Pinpoint the cell where the given text exists, returning its (x, y) midpoint coordinate. 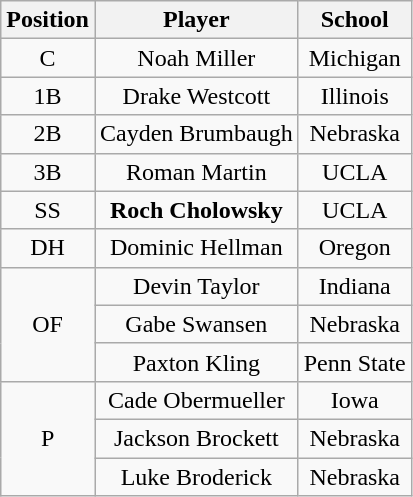
Position (48, 20)
Michigan (354, 58)
Jackson Brockett (196, 438)
Roch Cholowsky (196, 210)
Indiana (354, 286)
Cayden Brumbaugh (196, 134)
Paxton Kling (196, 362)
Oregon (354, 248)
Drake Westcott (196, 96)
Illinois (354, 96)
1B (48, 96)
Luke Broderick (196, 477)
Roman Martin (196, 172)
SS (48, 210)
OF (48, 324)
P (48, 438)
3B (48, 172)
C (48, 58)
Cade Obermueller (196, 400)
Gabe Swansen (196, 324)
Devin Taylor (196, 286)
DH (48, 248)
Dominic Hellman (196, 248)
Penn State (354, 362)
Noah Miller (196, 58)
2B (48, 134)
Player (196, 20)
School (354, 20)
Iowa (354, 400)
